Extract the (X, Y) coordinate from the center of the cell holding the provided text.  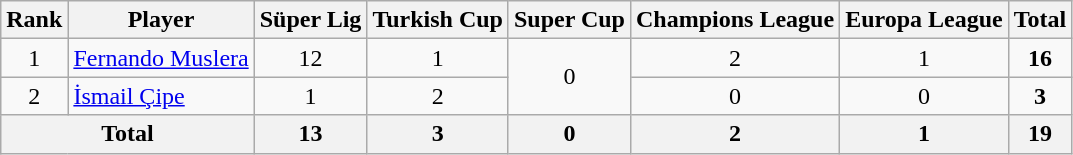
16 (1040, 58)
Fernando Muslera (161, 58)
13 (310, 134)
Player (161, 20)
Turkish Cup (438, 20)
12 (310, 58)
Super Cup (569, 20)
Süper Lig (310, 20)
Rank (34, 20)
Champions League (734, 20)
19 (1040, 134)
Europa League (924, 20)
İsmail Çipe (161, 96)
